Detect which cell encompasses the target text, then output its (X, Y) center coordinate. 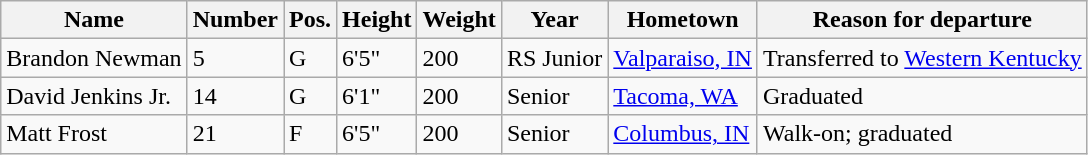
Valparaiso, IN (683, 58)
Reason for departure (922, 20)
5 (235, 58)
21 (235, 134)
Pos. (310, 20)
Transferred to Western Kentucky (922, 58)
RS Junior (554, 58)
Brandon Newman (94, 58)
Hometown (683, 20)
Matt Frost (94, 134)
Year (554, 20)
Name (94, 20)
David Jenkins Jr. (94, 96)
Columbus, IN (683, 134)
6'1" (377, 96)
Height (377, 20)
Walk-on; graduated (922, 134)
Tacoma, WA (683, 96)
F (310, 134)
Number (235, 20)
Graduated (922, 96)
14 (235, 96)
Weight (459, 20)
